From the cell containing the given text, extract its center point as (x, y) coordinate. 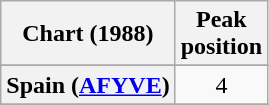
Chart (1988) (88, 34)
Peakposition (221, 34)
4 (221, 85)
Spain (AFYVE) (88, 85)
